Find where the given text appears and provide that cell's center as (X, Y) coordinate. 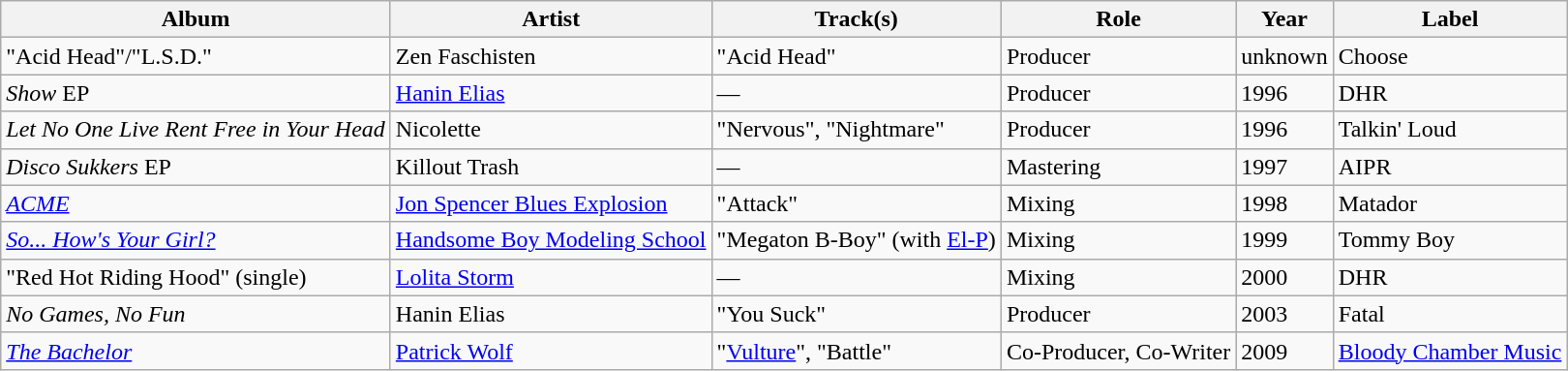
No Games, No Fun (196, 314)
AIPR (1450, 167)
Mastering (1118, 167)
"Vulture", "Battle" (856, 351)
Year (1284, 19)
"Megaton B-Boy" (with El-P) (856, 240)
Co-Producer, Co-Writer (1118, 351)
"Acid Head"/"L.S.D." (196, 56)
Choose (1450, 56)
Killout Trash (551, 167)
2000 (1284, 277)
Label (1450, 19)
ACME (196, 203)
2009 (1284, 351)
"Red Hot Riding Hood" (single) (196, 277)
Role (1118, 19)
Track(s) (856, 19)
Fatal (1450, 314)
"Attack" (856, 203)
1999 (1284, 240)
Tommy Boy (1450, 240)
Jon Spencer Blues Explosion (551, 203)
"You Suck" (856, 314)
2003 (1284, 314)
Handsome Boy Modeling School (551, 240)
Bloody Chamber Music (1450, 351)
Artist (551, 19)
unknown (1284, 56)
1998 (1284, 203)
So... How's Your Girl? (196, 240)
Disco Sukkers EP (196, 167)
Lolita Storm (551, 277)
"Nervous", "Nightmare" (856, 130)
"Acid Head" (856, 56)
Let No One Live Rent Free in Your Head (196, 130)
Nicolette (551, 130)
Patrick Wolf (551, 351)
Album (196, 19)
The Bachelor (196, 351)
Matador (1450, 203)
Zen Faschisten (551, 56)
Show EP (196, 93)
Talkin' Loud (1450, 130)
1997 (1284, 167)
